Locate the cell with the specified text and output its [x, y] center coordinate. 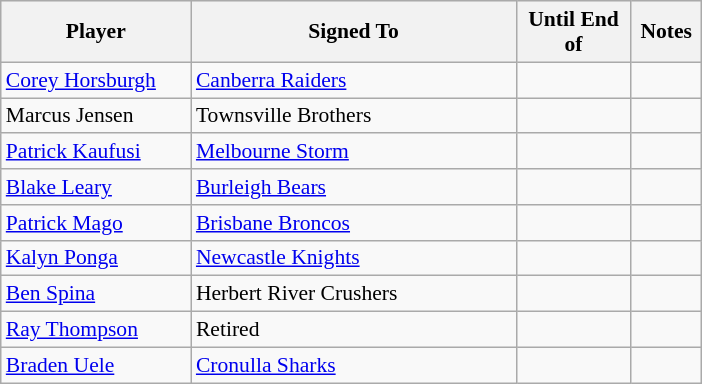
Marcus Jensen [96, 116]
Patrick Mago [96, 223]
Melbourne Storm [354, 152]
Patrick Kaufusi [96, 152]
Blake Leary [96, 187]
Townsville Brothers [354, 116]
Ray Thompson [96, 330]
Braden Uele [96, 365]
Newcastle Knights [354, 258]
Cronulla Sharks [354, 365]
Ben Spina [96, 294]
Brisbane Broncos [354, 223]
Retired [354, 330]
Corey Horsburgh [96, 80]
Signed To [354, 32]
Herbert River Crushers [354, 294]
Until End of [574, 32]
Notes [666, 32]
Player [96, 32]
Kalyn Ponga [96, 258]
Canberra Raiders [354, 80]
Burleigh Bears [354, 187]
